Capture the cell that displays the provided text and extract its (x, y) central coordinate. 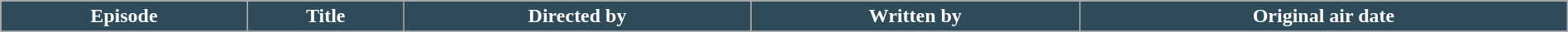
Episode (124, 16)
Title (326, 16)
Directed by (577, 16)
Original air date (1324, 16)
Written by (915, 16)
